Return [x, y] of the center of cell containing provided text 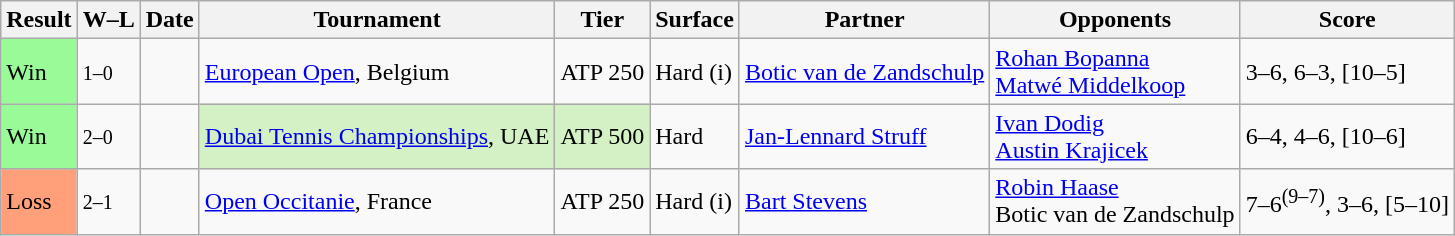
Score [1347, 20]
Jan-Lennard Struff [864, 136]
Loss [39, 202]
Dubai Tennis Championships, UAE [377, 136]
Botic van de Zandschulp [864, 72]
European Open, Belgium [377, 72]
Date [170, 20]
Partner [864, 20]
Rohan Bopanna Matwé Middelkoop [1115, 72]
Opponents [1115, 20]
Hard [695, 136]
3–6, 6–3, [10–5] [1347, 72]
Surface [695, 20]
2–0 [108, 136]
Robin Haase Botic van de Zandschulp [1115, 202]
ATP 500 [602, 136]
2–1 [108, 202]
Open Occitanie, France [377, 202]
Bart Stevens [864, 202]
Tournament [377, 20]
7–6(9–7), 3–6, [5–10] [1347, 202]
1–0 [108, 72]
Tier [602, 20]
W–L [108, 20]
Ivan Dodig Austin Krajicek [1115, 136]
Result [39, 20]
6–4, 4–6, [10–6] [1347, 136]
